Identify which cell holds the provided text, then report its (x, y) central coordinate. 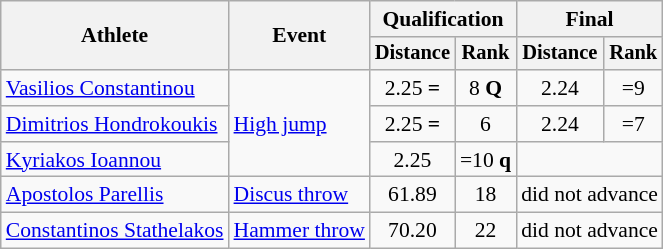
6 (486, 124)
Qualification (443, 19)
Kyriakos Ioannou (115, 160)
=10 q (486, 160)
High jump (300, 124)
=7 (634, 124)
=9 (634, 88)
Discus throw (300, 195)
70.20 (412, 231)
Final (590, 19)
2.25 (412, 160)
61.89 (412, 195)
8 Q (486, 88)
Apostolos Parellis (115, 195)
Vasilios Constantinou (115, 88)
Athlete (115, 36)
Dimitrios Hondrokoukis (115, 124)
22 (486, 231)
Constantinos Stathelakos (115, 231)
Event (300, 36)
18 (486, 195)
Hammer throw (300, 231)
